Extract the [x, y] coordinate from the center of the cell holding the provided text.  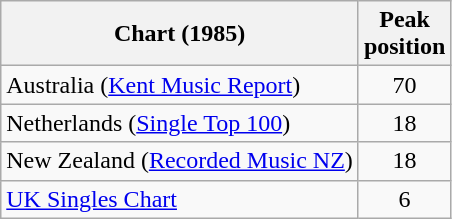
UK Singles Chart [180, 199]
Peakposition [404, 34]
New Zealand (Recorded Music NZ) [180, 161]
70 [404, 85]
Chart (1985) [180, 34]
Netherlands (Single Top 100) [180, 123]
Australia (Kent Music Report) [180, 85]
6 [404, 199]
